Pinpoint the cell where the given text exists, returning its [x, y] midpoint coordinate. 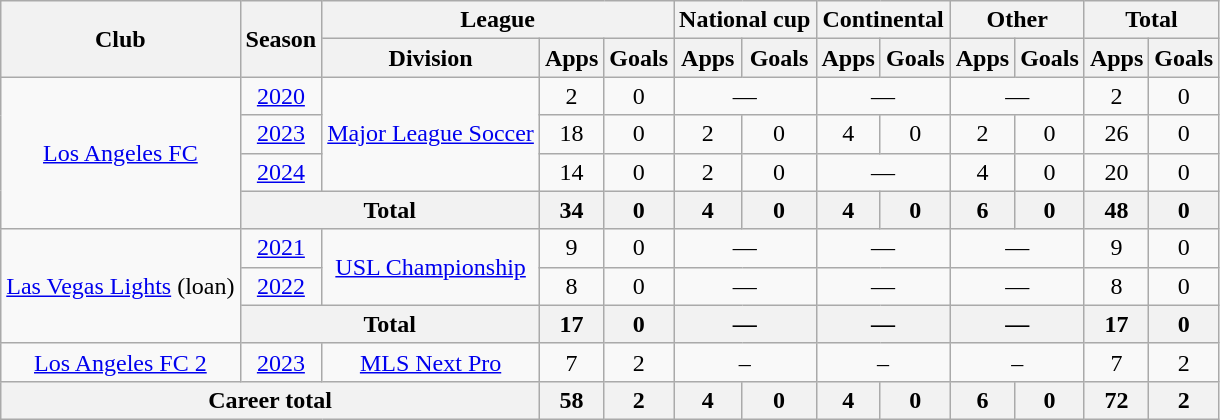
2020 [281, 96]
14 [571, 172]
Continental [883, 20]
MLS Next Pro [431, 362]
League [498, 20]
Major League Soccer [431, 134]
Season [281, 39]
2021 [281, 248]
72 [1116, 400]
Los Angeles FC [120, 153]
Division [431, 58]
USL Championship [431, 267]
Other [1017, 20]
26 [1116, 134]
Los Angeles FC 2 [120, 362]
National cup [745, 20]
34 [571, 210]
Career total [270, 400]
Club [120, 39]
20 [1116, 172]
2022 [281, 286]
58 [571, 400]
Las Vegas Lights (loan) [120, 286]
48 [1116, 210]
2024 [281, 172]
18 [571, 134]
